Determine the (X, Y) coordinate at the center of the cell enclosing the given text.  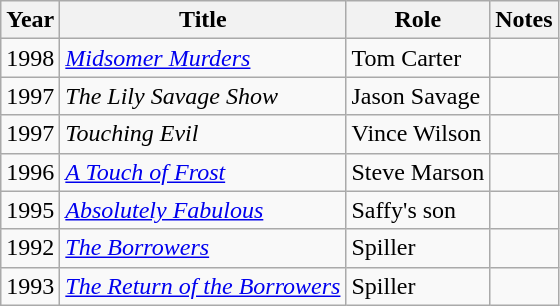
1996 (30, 172)
Saffy's son (418, 210)
Title (203, 20)
1992 (30, 248)
A Touch of Frost (203, 172)
The Lily Savage Show (203, 96)
1995 (30, 210)
Steve Marson (418, 172)
Midsomer Murders (203, 58)
Vince Wilson (418, 134)
Notes (524, 20)
The Borrowers (203, 248)
Role (418, 20)
Year (30, 20)
Jason Savage (418, 96)
Absolutely Fabulous (203, 210)
The Return of the Borrowers (203, 286)
1998 (30, 58)
Touching Evil (203, 134)
Tom Carter (418, 58)
1993 (30, 286)
